Search for the cell housing the specified text and yield its [x, y] center coordinate. 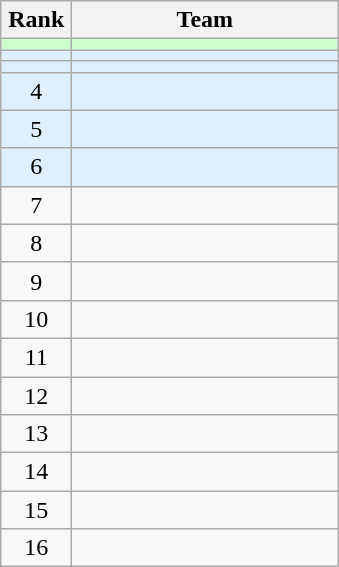
15 [36, 510]
5 [36, 129]
12 [36, 395]
6 [36, 167]
13 [36, 434]
4 [36, 91]
8 [36, 243]
16 [36, 548]
11 [36, 357]
Team [205, 20]
10 [36, 319]
14 [36, 472]
Rank [36, 20]
9 [36, 281]
7 [36, 205]
